For the text-containing cell, return its midpoint in (x, y) coordinate format. 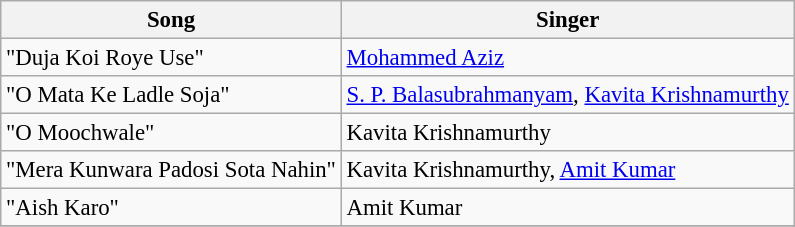
S. P. Balasubrahmanyam, Kavita Krishnamurthy (568, 95)
Song (171, 20)
Kavita Krishnamurthy, Amit Kumar (568, 170)
Mohammed Aziz (568, 58)
"Duja Koi Roye Use" (171, 58)
"Aish Karo" (171, 208)
Singer (568, 20)
Kavita Krishnamurthy (568, 133)
"Mera Kunwara Padosi Sota Nahin" (171, 170)
"O Moochwale" (171, 133)
Amit Kumar (568, 208)
"O Mata Ke Ladle Soja" (171, 95)
